Return the [X, Y] coordinate for the center point of the cell that contains the specified text.  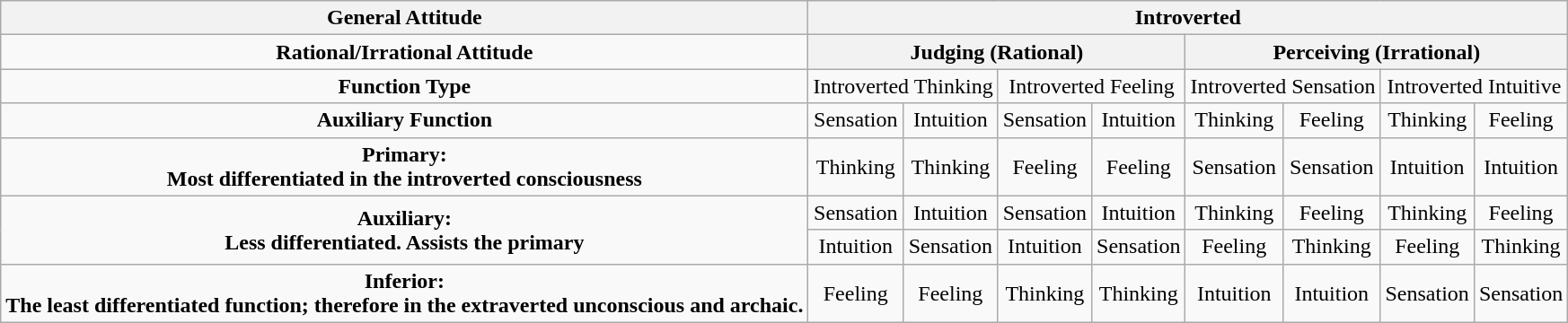
General Attitude [404, 18]
Auxiliary:Less differentiated. Assists the primary [404, 230]
Introverted Feeling [1092, 86]
Introverted Intuitive [1475, 86]
Judging (Rational) [997, 52]
Rational/Irrational Attitude [404, 52]
Introverted Sensation [1282, 86]
Introverted Thinking [903, 86]
Primary:Most differentiated in the introverted consciousness [404, 167]
Auxiliary Function [404, 120]
Function Type [404, 86]
Perceiving (Irrational) [1377, 52]
Inferior:The least differentiated function; therefore in the extraverted unconscious and archaic. [404, 292]
Introverted [1188, 18]
